Locate the cell with the specified text and output its [X, Y] center coordinate. 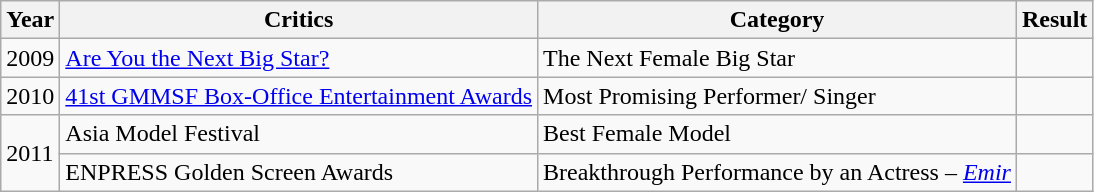
Year [30, 20]
2010 [30, 96]
2009 [30, 58]
41st GMMSF Box-Office Entertainment Awards [299, 96]
Result [1054, 20]
ENPRESS Golden Screen Awards [299, 172]
Breakthrough Performance by an Actress – Emir [778, 172]
Are You the Next Big Star? [299, 58]
Category [778, 20]
Asia Model Festival [299, 134]
The Next Female Big Star [778, 58]
Most Promising Performer/ Singer [778, 96]
Critics [299, 20]
2011 [30, 153]
Best Female Model [778, 134]
